Search for the cell housing the specified text and yield its [x, y] center coordinate. 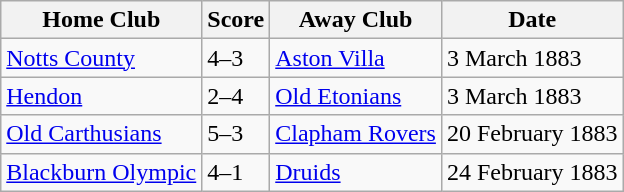
Home Club [102, 20]
4–1 [236, 172]
Old Carthusians [102, 134]
Aston Villa [356, 58]
Away Club [356, 20]
Druids [356, 172]
2–4 [236, 96]
20 February 1883 [532, 134]
Hendon [102, 96]
Score [236, 20]
Old Etonians [356, 96]
Notts County [102, 58]
5–3 [236, 134]
Blackburn Olympic [102, 172]
Clapham Rovers [356, 134]
Date [532, 20]
4–3 [236, 58]
24 February 1883 [532, 172]
